Identify which cell holds the provided text, then report its [X, Y] central coordinate. 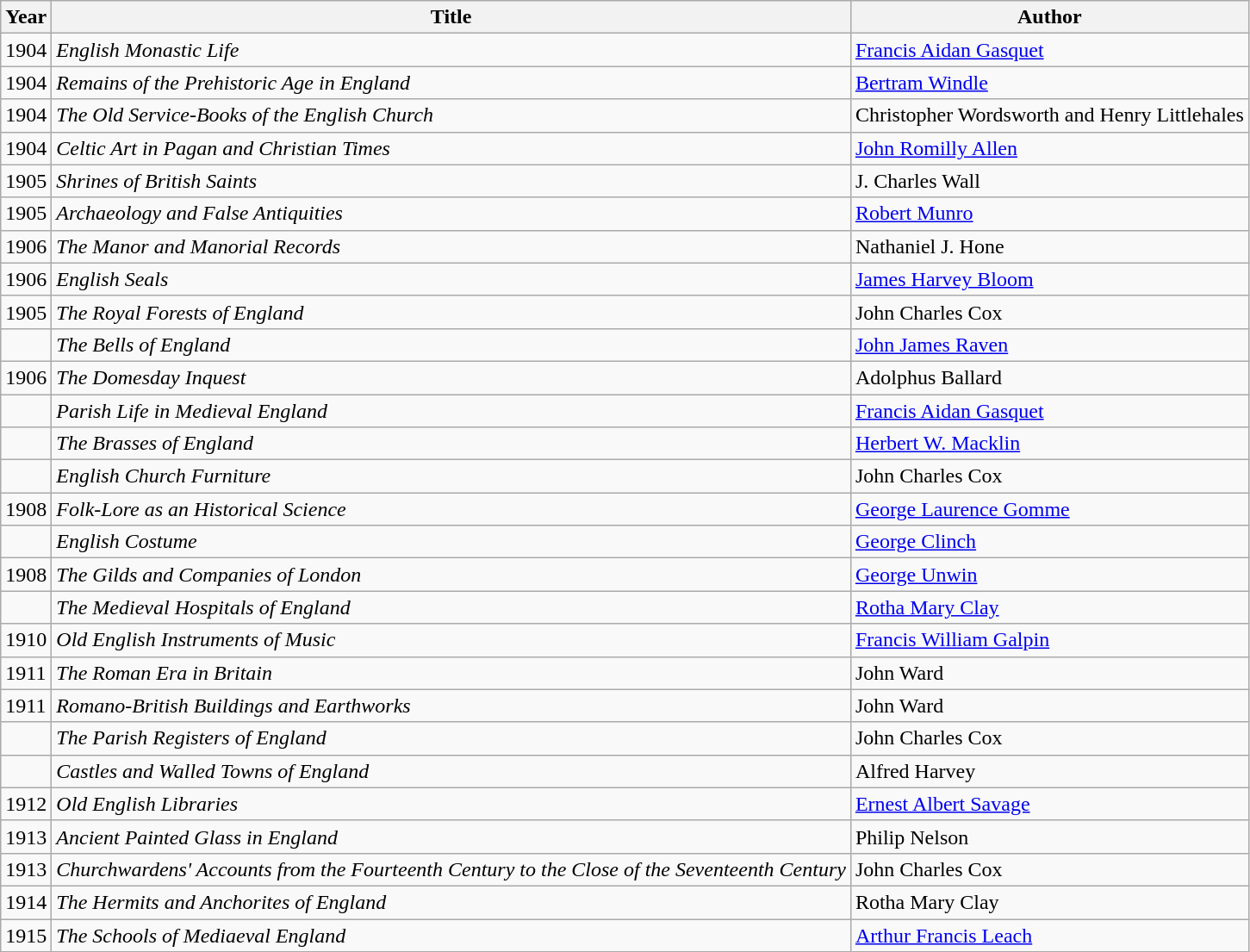
George Laurence Gomme [1049, 509]
The Gilds and Companies of London [451, 575]
The Roman Era in Britain [451, 673]
Francis William Galpin [1049, 640]
George Unwin [1049, 575]
Nathaniel J. Hone [1049, 246]
Bertram Windle [1049, 83]
The Domesday Inquest [451, 377]
Arthur Francis Leach [1049, 935]
The Old Service-Books of the English Church [451, 115]
Shrines of British Saints [451, 181]
Parish Life in Medieval England [451, 411]
James Harvey Bloom [1049, 279]
The Medieval Hospitals of England [451, 607]
Alfred Harvey [1049, 771]
The Bells of England [451, 345]
Celtic Art in Pagan and Christian Times [451, 148]
1912 [26, 804]
Old English Libraries [451, 804]
Title [451, 17]
English Costume [451, 542]
The Schools of Mediaeval England [451, 935]
Old English Instruments of Music [451, 640]
Ancient Painted Glass in England [451, 837]
Herbert W. Macklin [1049, 444]
Author [1049, 17]
George Clinch [1049, 542]
English Seals [451, 279]
Romano-British Buildings and Earthworks [451, 706]
Philip Nelson [1049, 837]
Churchwardens' Accounts from the Fourteenth Century to the Close of the Seventeenth Century [451, 869]
Archaeology and False Antiquities [451, 214]
Adolphus Ballard [1049, 377]
1910 [26, 640]
John James Raven [1049, 345]
Year [26, 17]
John Romilly Allen [1049, 148]
The Manor and Manorial Records [451, 246]
1915 [26, 935]
The Brasses of England [451, 444]
Robert Munro [1049, 214]
English Monastic Life [451, 50]
Ernest Albert Savage [1049, 804]
Remains of the Prehistoric Age in England [451, 83]
The Hermits and Anchorites of England [451, 902]
English Church Furniture [451, 476]
J. Charles Wall [1049, 181]
Christopher Wordsworth and Henry Littlehales [1049, 115]
Castles and Walled Towns of England [451, 771]
The Parish Registers of England [451, 738]
The Royal Forests of England [451, 312]
1914 [26, 902]
Folk-Lore as an Historical Science [451, 509]
